From the cell containing the given text, extract its center point as (x, y) coordinate. 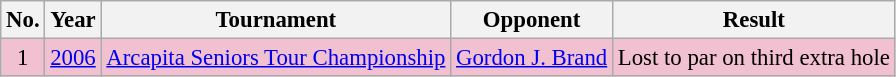
Year (73, 20)
Result (754, 20)
Tournament (276, 20)
1 (23, 58)
2006 (73, 58)
Lost to par on third extra hole (754, 58)
Arcapita Seniors Tour Championship (276, 58)
No. (23, 20)
Gordon J. Brand (532, 58)
Opponent (532, 20)
